Determine the (X, Y) coordinate at the center of the cell enclosing the given text.  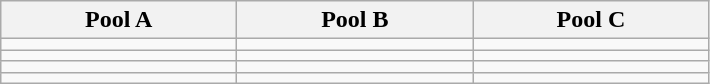
Pool C (591, 20)
Pool B (355, 20)
Pool A (119, 20)
